From the cell containing the given text, extract its center point as (X, Y) coordinate. 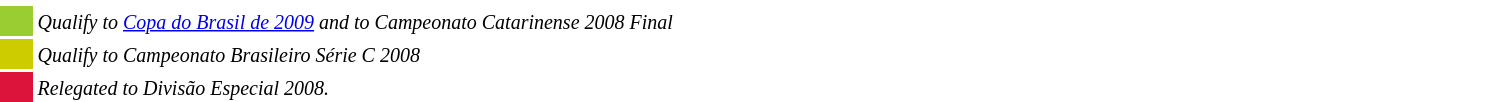
Relegated to Divisão Especial 2008. (774, 87)
Qualify to Copa do Brasil de 2009 and to Campeonato Catarinense 2008 Final (774, 21)
Qualify to Campeonato Brasileiro Série C 2008 (774, 54)
